Detect which cell encompasses the target text, then output its (X, Y) center coordinate. 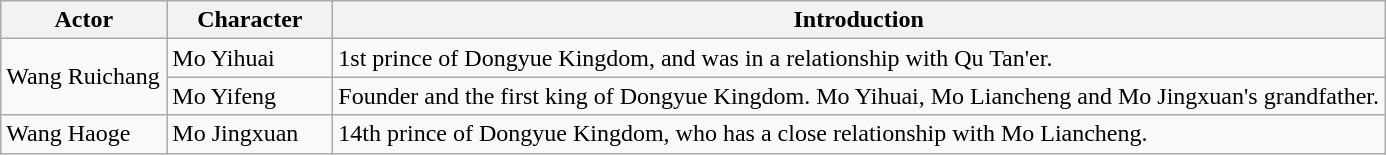
1st prince of Dongyue Kingdom, and was in a relationship with Qu Tan'er. (859, 58)
Mo Jingxuan (250, 134)
Character (250, 20)
Mo Yifeng (250, 96)
Actor (84, 20)
14th prince of Dongyue Kingdom, who has a close relationship with Mo Liancheng. (859, 134)
Wang Ruichang (84, 77)
Mo Yihuai (250, 58)
Founder and the first king of Dongyue Kingdom. Mo Yihuai, Mo Liancheng and Mo Jingxuan's grandfather. (859, 96)
Introduction (859, 20)
Wang Haoge (84, 134)
